Pinpoint the cell where the given text exists, returning its (x, y) midpoint coordinate. 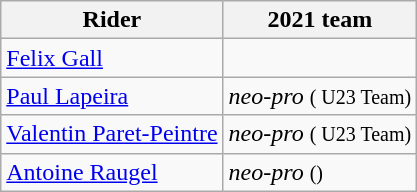
2021 team (320, 20)
neo-pro () (320, 172)
Paul Lapeira (112, 96)
Felix Gall (112, 58)
Rider (112, 20)
Antoine Raugel (112, 172)
Valentin Paret-Peintre (112, 134)
